Identify which cell holds the provided text, then report its [x, y] central coordinate. 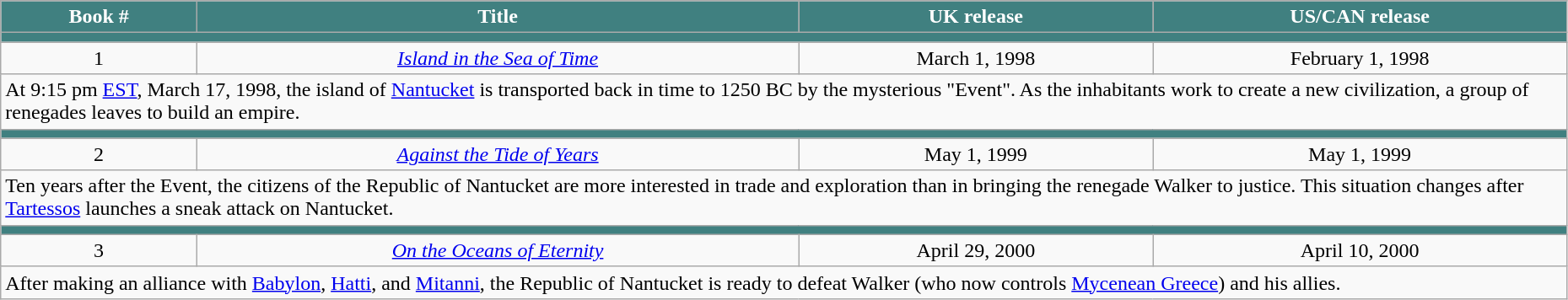
2 [100, 154]
Island in the Sea of Time [498, 58]
3 [100, 250]
Title [498, 17]
Against the Tide of Years [498, 154]
1 [100, 58]
March 1, 1998 [976, 58]
April 10, 2000 [1360, 250]
US/CAN release [1360, 17]
UK release [976, 17]
On the Oceans of Eternity [498, 250]
February 1, 1998 [1360, 58]
April 29, 2000 [976, 250]
Book # [100, 17]
